Return the [x, y] coordinate for the center point of the cell that contains the specified text.  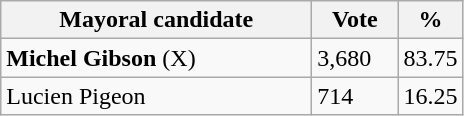
Lucien Pigeon [156, 96]
3,680 [355, 58]
% [430, 20]
16.25 [430, 96]
Michel Gibson (X) [156, 58]
83.75 [430, 58]
Vote [355, 20]
Mayoral candidate [156, 20]
714 [355, 96]
